Identify which cell holds the provided text, then report its (x, y) central coordinate. 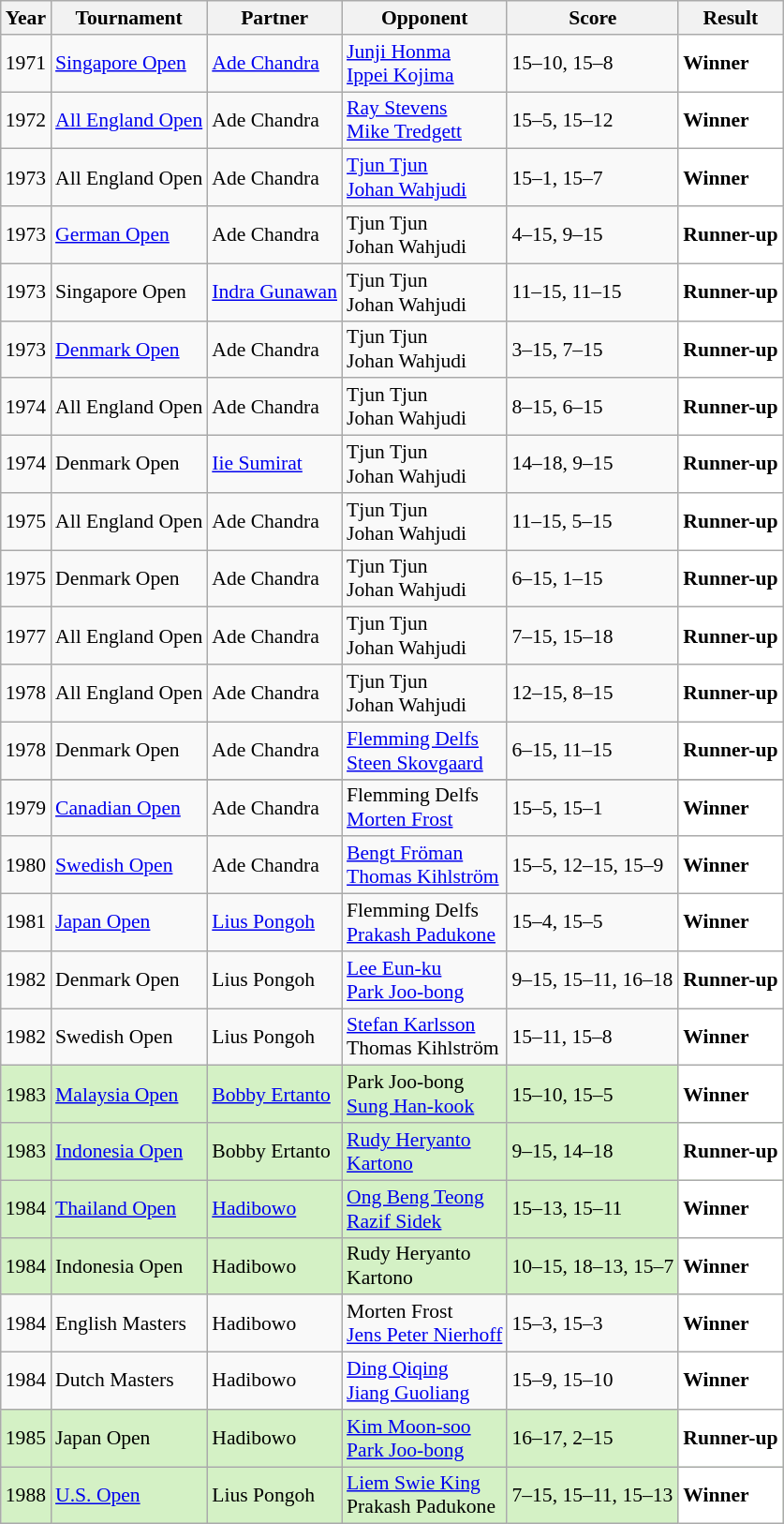
Stefan Karlsson Thomas Kihlström (424, 1037)
Flemming Delfs Steen Skovgaard (424, 750)
1988 (26, 1496)
9–15, 14–18 (592, 1151)
Ray Stevens Mike Tredgett (424, 120)
Ong Beng Teong Razif Sidek (424, 1209)
German Open (129, 234)
7–15, 15–11, 15–13 (592, 1496)
9–15, 15–11, 16–18 (592, 980)
14–18, 9–15 (592, 465)
Result (731, 18)
Iie Sumirat (274, 465)
1977 (26, 635)
15–4, 15–5 (592, 922)
15–13, 15–11 (592, 1209)
15–3, 15–3 (592, 1323)
10–15, 18–13, 15–7 (592, 1265)
7–15, 15–18 (592, 635)
15–5, 12–15, 15–9 (592, 866)
8–15, 6–15 (592, 407)
Score (592, 18)
1979 (26, 808)
15–1, 15–7 (592, 178)
Canadian Open (129, 808)
Morten Frost Jens Peter Nierhoff (424, 1323)
15–10, 15–8 (592, 64)
Liem Swie King Prakash Padukone (424, 1496)
Flemming DelfsMorten Frost (424, 808)
Ding Qiqing Jiang Guoliang (424, 1382)
1981 (26, 922)
6–15, 1–15 (592, 579)
Opponent (424, 18)
1980 (26, 866)
15–11, 15–8 (592, 1037)
Kim Moon-soo Park Joo-bong (424, 1438)
1985 (26, 1438)
Indra Gunawan (274, 292)
Dutch Masters (129, 1382)
Partner (274, 18)
15–10, 15–5 (592, 1095)
Bengt Fröman Thomas Kihlström (424, 866)
4–15, 9–15 (592, 234)
Park Joo-bong Sung Han-kook (424, 1095)
6–15, 11–15 (592, 750)
U.S. Open (129, 1496)
16–17, 2–15 (592, 1438)
3–15, 7–15 (592, 349)
1971 (26, 64)
12–15, 8–15 (592, 694)
15–5, 15–12 (592, 120)
11–15, 5–15 (592, 521)
Junji Honma Ippei Kojima (424, 64)
Flemming Delfs Prakash Padukone (424, 922)
Thailand Open (129, 1209)
1972 (26, 120)
11–15, 11–15 (592, 292)
Tournament (129, 18)
15–5, 15–1 (592, 808)
Year (26, 18)
English Masters (129, 1323)
15–9, 15–10 (592, 1382)
Malaysia Open (129, 1095)
Lee Eun-ku Park Joo-bong (424, 980)
